Determine the (x, y) coordinate at the center of the cell enclosing the given text.  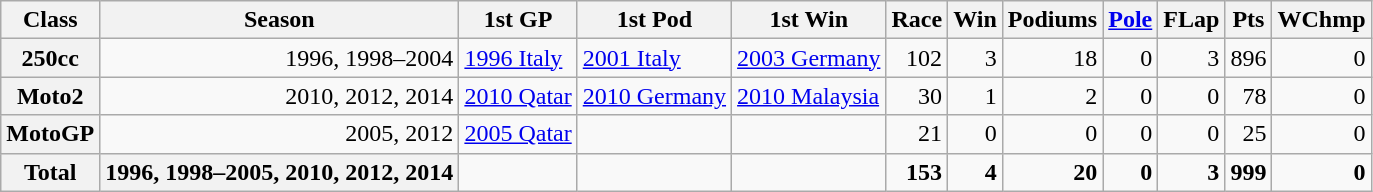
Podiums (1052, 20)
30 (917, 96)
250cc (50, 58)
WChmp (1322, 20)
Total (50, 172)
999 (1248, 172)
Moto2 (50, 96)
18 (1052, 58)
1st GP (518, 20)
MotoGP (50, 134)
2005, 2012 (280, 134)
Class (50, 20)
1996, 1998–2004 (280, 58)
Pole (1130, 20)
102 (917, 58)
2003 Germany (809, 58)
1st Pod (654, 20)
1996, 1998–2005, 2010, 2012, 2014 (280, 172)
Win (976, 20)
2010 Qatar (518, 96)
1st Win (809, 20)
2010, 2012, 2014 (280, 96)
2 (1052, 96)
2005 Qatar (518, 134)
FLap (1192, 20)
2010 Germany (654, 96)
2001 Italy (654, 58)
78 (1248, 96)
2010 Malaysia (809, 96)
25 (1248, 134)
Race (917, 20)
4 (976, 172)
Season (280, 20)
Pts (1248, 20)
21 (917, 134)
153 (917, 172)
20 (1052, 172)
1 (976, 96)
1996 Italy (518, 58)
896 (1248, 58)
